Detect which cell encompasses the target text, then output its (x, y) center coordinate. 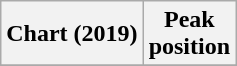
Peakposition (189, 34)
Chart (2019) (72, 34)
